Search for the cell housing the specified text and yield its (x, y) center coordinate. 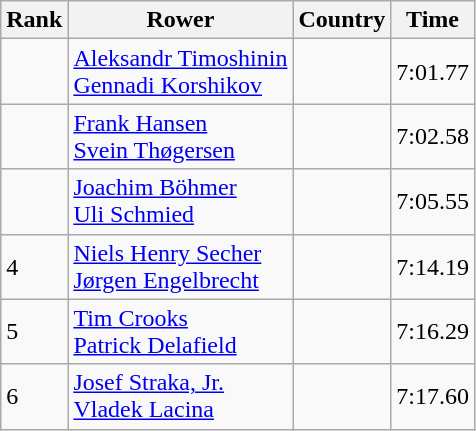
Joachim BöhmerUli Schmied (180, 202)
7:05.55 (433, 202)
7:14.19 (433, 266)
5 (34, 332)
Time (433, 20)
7:16.29 (433, 332)
Tim CrooksPatrick Delafield (180, 332)
Josef Straka, Jr.Vladek Lacina (180, 396)
4 (34, 266)
7:01.77 (433, 72)
Country (342, 20)
6 (34, 396)
Frank HansenSvein Thøgersen (180, 136)
7:17.60 (433, 396)
7:02.58 (433, 136)
Aleksandr TimoshininGennadi Korshikov (180, 72)
Niels Henry SecherJørgen Engelbrecht (180, 266)
Rower (180, 20)
Rank (34, 20)
